Provide the (X, Y) coordinate of the cell's center where the given text is located.  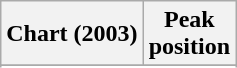
Chart (2003) (72, 34)
Peakposition (189, 34)
